Identify which cell holds the provided text, then report its (x, y) central coordinate. 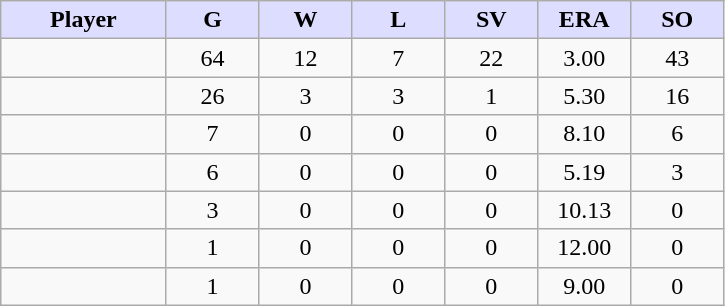
5.30 (584, 96)
Player (84, 20)
5.19 (584, 172)
10.13 (584, 210)
12.00 (584, 248)
G (212, 20)
43 (678, 58)
64 (212, 58)
16 (678, 96)
8.10 (584, 134)
SV (492, 20)
9.00 (584, 286)
3.00 (584, 58)
22 (492, 58)
12 (306, 58)
W (306, 20)
ERA (584, 20)
SO (678, 20)
26 (212, 96)
L (398, 20)
